Scan for the cell matching the given text and deliver its (x, y) coordinate at center. 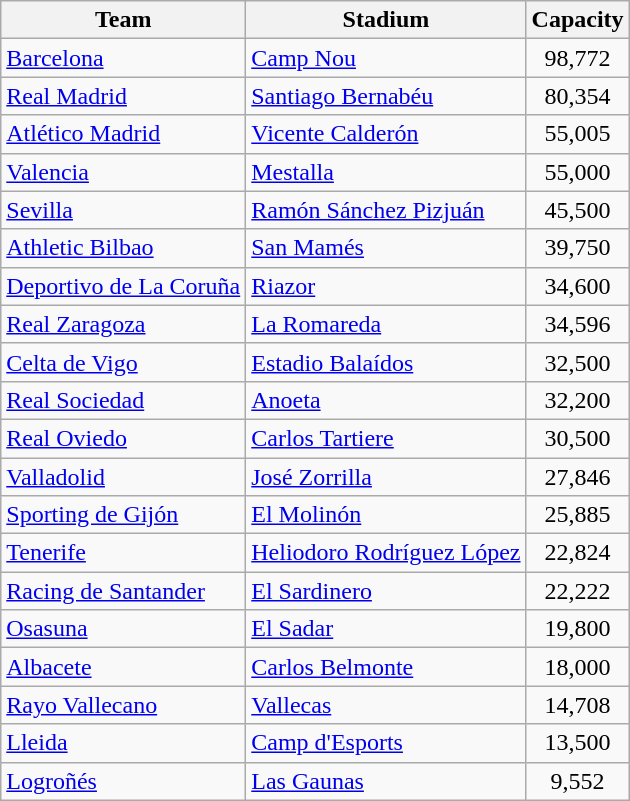
55,005 (578, 134)
Albacete (124, 667)
9,552 (578, 781)
Tenerife (124, 553)
19,800 (578, 629)
Camp d'Esports (386, 743)
80,354 (578, 96)
34,600 (578, 286)
La Romareda (386, 324)
14,708 (578, 705)
25,885 (578, 515)
Heliodoro Rodríguez López (386, 553)
Las Gaunas (386, 781)
Osasuna (124, 629)
Deportivo de La Coruña (124, 286)
El Sadar (386, 629)
Team (124, 20)
Real Sociedad (124, 400)
Riazor (386, 286)
Mestalla (386, 172)
Capacity (578, 20)
Ramón Sánchez Pizjuán (386, 210)
30,500 (578, 438)
Sporting de Gijón (124, 515)
55,000 (578, 172)
22,824 (578, 553)
Atlético Madrid (124, 134)
Real Oviedo (124, 438)
Celta de Vigo (124, 362)
Real Madrid (124, 96)
Valencia (124, 172)
Athletic Bilbao (124, 248)
18,000 (578, 667)
Sevilla (124, 210)
98,772 (578, 58)
13,500 (578, 743)
Camp Nou (386, 58)
39,750 (578, 248)
Rayo Vallecano (124, 705)
Stadium (386, 20)
Vallecas (386, 705)
45,500 (578, 210)
El Molinón (386, 515)
Valladolid (124, 477)
Santiago Bernabéu (386, 96)
San Mamés (386, 248)
32,500 (578, 362)
Racing de Santander (124, 591)
Logroñés (124, 781)
34,596 (578, 324)
Barcelona (124, 58)
Real Zaragoza (124, 324)
José Zorrilla (386, 477)
Carlos Tartiere (386, 438)
32,200 (578, 400)
Estadio Balaídos (386, 362)
27,846 (578, 477)
22,222 (578, 591)
Vicente Calderón (386, 134)
Anoeta (386, 400)
El Sardinero (386, 591)
Lleida (124, 743)
Carlos Belmonte (386, 667)
